Identify which cell holds the provided text, then report its [x, y] central coordinate. 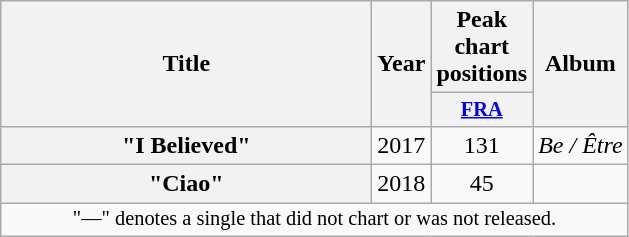
45 [482, 184]
Peak chart positions [482, 47]
Title [186, 64]
"—" denotes a single that did not chart or was not released. [314, 220]
FRA [482, 110]
"Ciao" [186, 184]
Album [580, 64]
Year [402, 64]
Be / Être [580, 145]
2018 [402, 184]
2017 [402, 145]
131 [482, 145]
"I Believed" [186, 145]
